Locate the cell with the specified text and output its (X, Y) center coordinate. 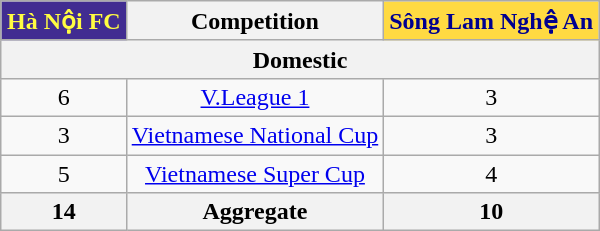
Vietnamese Super Cup (255, 173)
Aggregate (255, 212)
14 (64, 212)
Competition (255, 21)
Sông Lam Nghệ An (492, 21)
Domestic (300, 59)
Hà Nội FC (64, 21)
5 (64, 173)
4 (492, 173)
Vietnamese National Cup (255, 135)
10 (492, 212)
V.League 1 (255, 97)
6 (64, 97)
